Capture the cell that displays the provided text and extract its (x, y) central coordinate. 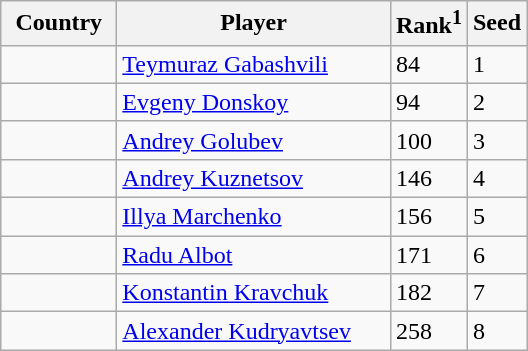
Alexander Kudryavtsev (254, 331)
Teymuraz Gabashvili (254, 64)
4 (496, 178)
Andrey Golubev (254, 140)
Andrey Kuznetsov (254, 178)
Seed (496, 24)
Radu Albot (254, 255)
Player (254, 24)
1 (496, 64)
6 (496, 255)
156 (428, 217)
5 (496, 217)
Konstantin Kravchuk (254, 293)
258 (428, 331)
Country (59, 24)
182 (428, 293)
146 (428, 178)
Illya Marchenko (254, 217)
171 (428, 255)
Rank1 (428, 24)
7 (496, 293)
8 (496, 331)
Evgeny Donskoy (254, 102)
84 (428, 64)
94 (428, 102)
100 (428, 140)
2 (496, 102)
3 (496, 140)
